Capture the cell that displays the provided text and extract its [x, y] central coordinate. 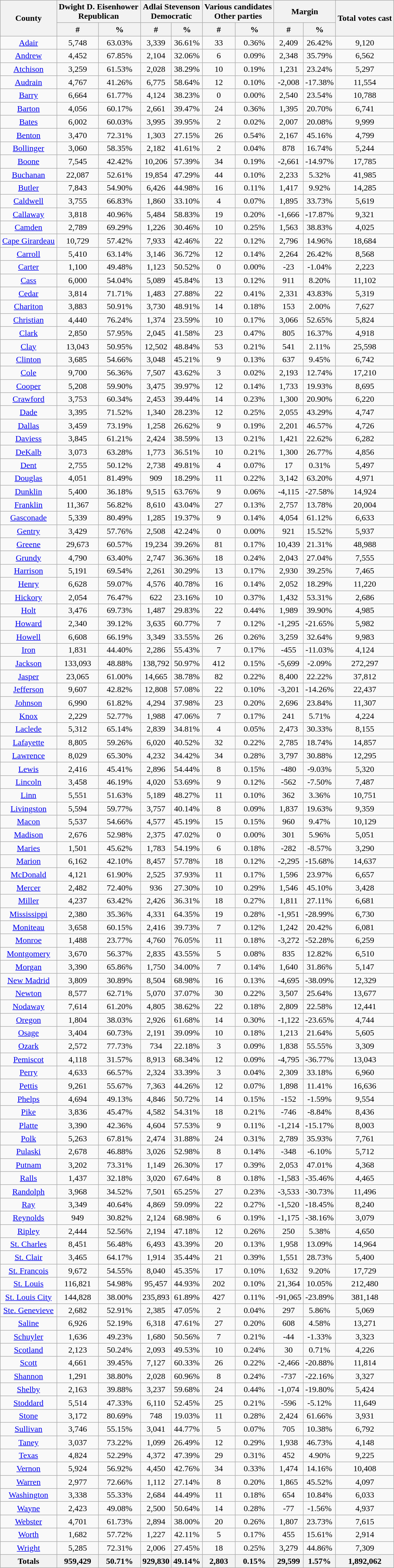
50.56% [187, 1337]
5.96% [319, 835]
-14.26% [319, 690]
Johnson [28, 703]
2,738 [156, 465]
Holt [28, 611]
32.64% [319, 637]
1,488 [78, 940]
21.31% [319, 544]
Butler [28, 188]
10.05% [319, 1284]
55.55% [319, 1046]
3,753 [78, 399]
49.53% [187, 1350]
1,680 [156, 1337]
45.21% [187, 359]
26.49% [187, 1442]
3,845 [78, 439]
2,055 [288, 412]
Dent [28, 465]
6,633 [365, 518]
Vernon [28, 1469]
6,033 [365, 1495]
21.64% [319, 1033]
Moniteau [28, 927]
10,729 [78, 241]
St. Clair [28, 1258]
2,482 [78, 888]
27.14% [187, 1482]
County [28, 18]
6,002 [78, 122]
22.22% [319, 676]
2,684 [156, 1495]
39.44% [187, 399]
12.82% [319, 954]
0.33% [254, 1469]
Howell [28, 637]
Crawford [28, 399]
Various candidatesOther parties [238, 12]
3,459 [78, 426]
45.10% [319, 888]
37.07% [187, 993]
2,850 [78, 333]
51.63% [119, 795]
362 [288, 795]
2,423 [78, 1508]
56.92% [119, 1469]
Carter [28, 267]
Saline [28, 1323]
57.39% [187, 161]
1,149 [156, 1165]
33.73% [319, 201]
76.24% [119, 320]
55.15% [119, 1429]
3,730 [156, 307]
47.39% [187, 1456]
72.66% [119, 1482]
54.44% [187, 769]
3,041 [156, 1429]
Gentry [28, 531]
4,465 [365, 1178]
Polk [28, 1139]
9,999 [365, 122]
4,971 [365, 478]
6,318 [156, 1323]
3,309 [365, 1046]
47.33% [119, 1403]
-17.87% [319, 214]
42.11% [187, 1535]
-737 [288, 1376]
1,546 [288, 888]
45.84% [187, 280]
949 [78, 1218]
2,803 [219, 1561]
55.33% [119, 1495]
43.04% [187, 505]
-38.16% [319, 1218]
Webster [28, 1522]
3,037 [78, 1442]
3,755 [78, 201]
Dallas [28, 426]
Phelps [28, 1099]
Franklin [28, 505]
Ste. Genevieve [28, 1310]
4,846 [156, 1099]
14,637 [365, 861]
23.59% [187, 320]
3,202 [78, 1165]
McDonald [28, 875]
-2,466 [288, 1363]
Dade [28, 412]
5,320 [365, 769]
Christian [28, 320]
63.40% [119, 557]
5,319 [365, 293]
3,395 [78, 412]
26.30% [187, 1165]
2,426 [156, 901]
57.95% [119, 333]
30.88% [319, 756]
73.19% [119, 426]
-5,699 [288, 663]
Henry [28, 584]
36.51% [187, 452]
Pike [28, 1112]
12,441 [365, 1006]
Camden [28, 228]
2,835 [156, 954]
-77 [288, 1508]
38.59% [187, 439]
9,120 [365, 43]
33.39% [187, 1073]
0.05% [254, 729]
-1,175 [288, 1218]
53 [219, 346]
2,926 [156, 1020]
7,501 [156, 1191]
1,898 [288, 1086]
2,796 [288, 241]
29 [219, 1456]
2,894 [156, 1522]
2,261 [156, 571]
2,052 [288, 584]
608 [288, 1323]
-3,533 [288, 1191]
1,395 [288, 109]
80.69% [119, 1416]
Perry [28, 1073]
20,004 [365, 505]
5,189 [156, 795]
44 [219, 174]
5,147 [365, 967]
805 [288, 333]
-2.09% [319, 663]
2,331 [288, 293]
81 [219, 544]
5,982 [365, 624]
37.98% [187, 703]
6,259 [365, 940]
39.95% [187, 122]
31.88% [187, 1139]
2,324 [156, 1073]
41.58% [187, 333]
2,385 [156, 1310]
61.20% [119, 1006]
-30.73% [319, 1191]
2,661 [156, 109]
Adlai StevensonDemocratic [171, 12]
St. Louis City [28, 1297]
30.33% [319, 729]
7,465 [365, 571]
2,053 [288, 1165]
20.42% [319, 927]
3,172 [78, 1416]
2,500 [156, 1508]
2,474 [156, 1139]
-3,272 [288, 940]
2,193 [288, 373]
46.73% [319, 1442]
3,327 [365, 1376]
61.77% [119, 95]
Ripley [28, 1231]
960 [288, 822]
Scott [28, 1363]
1,340 [156, 412]
Caldwell [28, 201]
Schuyler [28, 1337]
41,985 [365, 174]
7,555 [365, 557]
1,750 [156, 967]
4,726 [365, 426]
4,576 [156, 584]
Maries [28, 848]
3,073 [78, 452]
10.38% [319, 1429]
-28.99% [319, 914]
-19.80% [319, 1389]
7,843 [78, 188]
44.26% [187, 1086]
-23.65% [319, 1020]
45.52% [319, 1482]
1,474 [288, 1469]
38.80% [119, 1376]
4,856 [365, 452]
5,537 [78, 822]
-455 [288, 650]
8,155 [365, 729]
32 [219, 742]
2,676 [78, 835]
61.89% [187, 1297]
2,124 [156, 1218]
4,025 [365, 228]
Boone [28, 161]
55.43% [187, 650]
4,824 [78, 1456]
73.31% [119, 1165]
52.65% [319, 320]
47.05% [187, 1310]
2,540 [288, 95]
5,605 [365, 1033]
45.16% [319, 135]
Jefferson [28, 690]
3,066 [288, 320]
381,148 [365, 1297]
4,232 [156, 756]
61.12% [319, 518]
14,964 [365, 1244]
Shelby [28, 1389]
5,191 [78, 571]
43.29% [319, 412]
56.36% [119, 373]
82 [219, 676]
3,465 [78, 1258]
3,658 [78, 927]
5,285 [78, 1548]
Washington [28, 1495]
Linn [28, 795]
Clark [28, 333]
43.55% [187, 954]
2,054 [78, 597]
Scotland [28, 1350]
50.91% [119, 307]
35.93% [319, 1139]
59.68% [187, 1389]
39.26% [187, 544]
1,989 [288, 611]
43.39% [187, 1244]
10,751 [365, 795]
34.81% [187, 729]
3,475 [156, 386]
12.74% [319, 373]
6,990 [78, 703]
936 [156, 888]
69.29% [119, 228]
2,201 [288, 426]
Hickory [28, 597]
4,604 [156, 1125]
Stoddard [28, 1403]
Margin [305, 12]
3,026 [156, 1152]
250 [288, 1231]
69.54% [119, 571]
1,807 [288, 1522]
8,610 [156, 505]
6,510 [365, 954]
455 [288, 1535]
21 [219, 1258]
705 [288, 1429]
Platte [28, 1125]
64.35% [187, 914]
22.18% [187, 1046]
10,206 [156, 161]
6,926 [78, 1323]
6,220 [365, 399]
61.53% [119, 69]
46.88% [119, 1152]
3,060 [78, 148]
-2,008 [288, 82]
2,380 [78, 914]
2,686 [365, 597]
-1,122 [288, 1020]
22.62% [319, 439]
5,089 [156, 280]
42.24% [187, 531]
11,102 [365, 280]
49.48% [119, 267]
65.30% [119, 756]
5,424 [365, 1389]
1,483 [156, 293]
40.14% [187, 809]
3,020 [156, 1178]
61.66% [319, 1416]
Mississippi [28, 914]
19.03% [187, 1416]
33 [219, 43]
60.17% [119, 109]
3,931 [365, 1416]
-152 [288, 1099]
8,457 [156, 861]
-36.77% [319, 1059]
19,234 [156, 544]
1,773 [156, 452]
9.92% [319, 188]
57.53% [187, 1125]
3,818 [78, 214]
11,814 [365, 1363]
40.52% [187, 742]
2,264 [288, 254]
35.36% [119, 914]
Iron [28, 650]
19.93% [319, 386]
54.98% [119, 1284]
7,309 [365, 1548]
2,286 [156, 650]
16.74% [319, 148]
St. Charles [28, 1244]
Stone [28, 1416]
116,821 [78, 1284]
Carroll [28, 254]
48.27% [187, 795]
1,865 [288, 1482]
33.55% [187, 637]
3,470 [78, 135]
69.73% [119, 611]
3,809 [78, 980]
959,429 [78, 1561]
6,282 [365, 439]
6,741 [365, 109]
6,664 [78, 95]
Lafayette [28, 742]
8,805 [78, 742]
Total votes cast [365, 18]
11,554 [365, 82]
Worth [28, 1535]
6,162 [78, 861]
1,640 [288, 967]
9.20% [319, 1271]
12,295 [365, 756]
3,323 [365, 1337]
1,837 [288, 809]
1,636 [78, 1337]
4,582 [156, 1112]
60.73% [119, 1033]
44.49% [187, 1495]
Bollinger [28, 148]
-3,201 [288, 690]
5,297 [365, 69]
33.10% [187, 201]
56.37% [119, 954]
26.62% [187, 426]
39.73% [187, 927]
76.05% [187, 940]
9,359 [365, 809]
7,487 [365, 782]
Pulaski [28, 1152]
427 [219, 1297]
8,577 [78, 993]
7,761 [365, 1139]
9,261 [78, 1086]
22.58% [319, 1006]
Reynolds [28, 1218]
5.86% [319, 1310]
878 [288, 148]
6,110 [156, 1403]
2,163 [78, 1389]
23.77% [119, 940]
8,568 [365, 254]
3,338 [78, 1495]
748 [156, 1416]
3,670 [78, 954]
14,857 [365, 742]
49.08% [119, 1508]
1,501 [78, 848]
19.37% [187, 518]
52.91% [119, 1310]
35.44% [187, 1258]
56.82% [119, 505]
4,918 [365, 333]
61.82% [119, 703]
-52.28% [319, 940]
835 [288, 954]
5,051 [365, 835]
13.09% [319, 1244]
Wright [28, 1548]
9,321 [365, 214]
9.45% [319, 359]
40.64% [119, 1204]
3,146 [156, 254]
2,473 [288, 729]
71.52% [119, 412]
-14.97% [319, 161]
32.18% [119, 1178]
7,127 [156, 1363]
-2,295 [288, 861]
43.83% [319, 293]
929,830 [156, 1561]
36.31% [187, 901]
23,065 [78, 676]
80.49% [119, 518]
60.57% [119, 544]
2,747 [156, 557]
9,554 [365, 1099]
2,194 [156, 1231]
46.57% [319, 426]
4,056 [78, 109]
1,123 [156, 267]
5,069 [365, 1310]
30.29% [187, 571]
7,507 [156, 373]
40.96% [119, 214]
-20.88% [319, 1363]
6,020 [156, 742]
35.79% [319, 56]
Atchison [28, 69]
47.01% [319, 1165]
49.23% [119, 1337]
-2,661 [288, 161]
622 [156, 597]
-282 [288, 848]
6,792 [365, 1429]
57.42% [119, 241]
50.72% [187, 1099]
12,502 [156, 346]
Nodaway [28, 1006]
44.40% [119, 650]
48,988 [365, 544]
-8.84% [319, 1112]
59.77% [119, 809]
5,410 [78, 254]
4,224 [365, 716]
1,783 [156, 848]
60.15% [119, 927]
60.34% [119, 399]
4,577 [156, 822]
3.36% [319, 795]
Douglas [28, 478]
1,437 [78, 1178]
9,225 [365, 1456]
19.63% [319, 809]
63.42% [119, 901]
7,933 [156, 241]
61.00% [119, 676]
56.48% [119, 1244]
58.35% [119, 148]
31.86% [319, 967]
67.64% [187, 1178]
2,914 [365, 1535]
66.57% [119, 1073]
2,755 [78, 465]
4,331 [156, 914]
Ozark [28, 1046]
63.14% [119, 254]
-23 [288, 267]
62.71% [119, 993]
Monroe [28, 940]
23.97% [319, 875]
-6.10% [319, 1152]
1,988 [156, 716]
1,838 [288, 1046]
-91,065 [288, 1297]
30.89% [119, 980]
3,290 [365, 848]
52.77% [119, 716]
1,938 [288, 1442]
17,785 [365, 161]
54.55% [119, 1271]
-9.03% [319, 769]
77.73% [119, 1046]
4,633 [78, 1073]
19,854 [156, 174]
23.54% [319, 95]
Harrison [28, 571]
2,696 [288, 703]
5,924 [78, 1469]
5,748 [78, 43]
1,596 [288, 875]
241 [288, 716]
3,836 [78, 1112]
Adair [28, 43]
11,220 [365, 584]
10.84% [319, 1495]
St. Francois [28, 1271]
2,375 [156, 835]
4,869 [156, 1204]
22,087 [78, 174]
2,896 [156, 769]
-1,214 [288, 1125]
2,678 [78, 1152]
5,339 [78, 518]
4,440 [78, 320]
6,628 [78, 584]
45.47% [119, 1112]
-562 [288, 782]
412 [219, 663]
3,404 [78, 1033]
36.36% [187, 557]
50.95% [119, 346]
42.36% [119, 1125]
36.18% [119, 492]
34.52% [119, 1191]
50.52% [187, 267]
8.20% [319, 280]
734 [156, 1046]
52.45% [187, 1403]
5,312 [78, 729]
4,694 [78, 1099]
St. Louis [28, 1284]
-1,074 [288, 1389]
2,930 [288, 571]
60.03% [119, 122]
1,242 [288, 927]
8,040 [156, 1271]
2.11% [319, 346]
2,093 [156, 1350]
-21.65% [319, 624]
5.38% [319, 1231]
2,809 [288, 1006]
-4,115 [288, 492]
5,484 [156, 214]
25,598 [365, 346]
39.45% [119, 1363]
61.73% [119, 1522]
17,729 [365, 1271]
-348 [288, 1152]
Buchanan [28, 174]
18,684 [365, 241]
38.78% [187, 676]
2,977 [78, 1482]
8,436 [365, 1112]
Shannon [28, 1376]
1,811 [288, 901]
Wayne [28, 1508]
38.83% [319, 228]
47.61% [187, 1323]
52.61% [119, 174]
54.04% [119, 280]
2,839 [156, 729]
41.26% [119, 82]
1,682 [78, 1535]
4,020 [156, 782]
9,983 [365, 637]
-11.03% [319, 650]
66.83% [119, 201]
Putnam [28, 1165]
Knox [28, 716]
2,167 [288, 135]
6,960 [365, 1073]
4,148 [365, 1442]
Laclede [28, 729]
39.97% [187, 386]
-7.50% [319, 782]
45.62% [119, 848]
54.19% [187, 848]
30.82% [119, 1218]
-4,795 [288, 1059]
Pemiscot [28, 1059]
301 [288, 835]
13,677 [365, 993]
23.84% [319, 703]
3,428 [365, 888]
39.90% [319, 611]
3,685 [78, 359]
7,614 [78, 1006]
1,421 [288, 439]
45.35% [187, 1271]
Randolph [28, 1191]
39.25% [319, 571]
Pettis [28, 1086]
Gasconade [28, 518]
3,635 [156, 624]
2,123 [78, 1350]
Cooper [28, 386]
1,258 [156, 426]
1,895 [288, 201]
1,958 [288, 1244]
46.19% [119, 782]
Howard [28, 624]
23.73% [319, 1522]
2,340 [78, 624]
Madison [28, 835]
654 [288, 1495]
8,913 [156, 1059]
38.62% [187, 1006]
57.76% [119, 531]
5,551 [78, 795]
27.45% [187, 1548]
-17.38% [319, 82]
3,048 [156, 359]
44.93% [187, 1284]
8,695 [365, 386]
1,291 [78, 1376]
66.19% [119, 637]
11,367 [78, 505]
9,607 [78, 690]
Cape Girardeau [28, 241]
7,545 [78, 161]
2,233 [288, 174]
36.72% [187, 254]
20.08% [319, 122]
39.09% [187, 1033]
Warren [28, 1482]
13.78% [319, 505]
2,229 [78, 716]
1,303 [156, 135]
23.24% [319, 69]
42.10% [119, 861]
4,118 [78, 1059]
5,263 [78, 1139]
8,003 [365, 1125]
67.85% [119, 56]
5,619 [365, 201]
4,805 [156, 1006]
52.29% [119, 1456]
921 [288, 531]
2,104 [156, 56]
-22.16% [319, 1376]
1,099 [156, 1442]
DeKalb [28, 452]
45.41% [119, 769]
Morgan [28, 967]
50.64% [187, 1508]
40.78% [187, 584]
21,364 [288, 1284]
65.14% [119, 729]
10,788 [365, 95]
4,747 [365, 412]
10,408 [365, 1469]
1,487 [156, 611]
68.34% [187, 1059]
Clinton [28, 359]
20.90% [319, 399]
3,458 [78, 782]
6,493 [156, 1244]
60.77% [187, 624]
Barton [28, 109]
1,551 [288, 1258]
5,937 [365, 531]
4,799 [365, 135]
3,339 [156, 43]
52.56% [119, 1231]
47.18% [187, 1231]
16,636 [365, 1086]
4,237 [78, 901]
61.90% [119, 875]
5,244 [365, 148]
1,227 [156, 1535]
1,432 [288, 597]
153 [288, 307]
8,400 [288, 676]
37,812 [365, 676]
11,496 [365, 1191]
25.64% [319, 993]
Lincoln [28, 782]
-8.57% [319, 848]
50.24% [119, 1350]
8,240 [365, 1204]
29,673 [78, 544]
4,985 [365, 611]
28.23% [187, 412]
61.21% [119, 439]
59.09% [187, 1204]
42.46% [187, 241]
133,093 [78, 663]
57.08% [187, 690]
-4,695 [288, 980]
-1.56% [319, 1508]
Dwight D. EisenhowerRepublican [99, 12]
Totals [28, 1561]
42.76% [187, 1469]
0.54% [254, 135]
2,682 [78, 1310]
14.96% [319, 241]
Andrew [28, 56]
Callaway [28, 214]
0.06% [254, 492]
1,285 [156, 518]
8,029 [78, 756]
61.68% [187, 1020]
10,439 [288, 544]
1,226 [156, 228]
New Madrid [28, 980]
4,744 [365, 1020]
58.83% [187, 214]
Osage [28, 1033]
-18.45% [319, 1204]
Miller [28, 901]
2,348 [288, 56]
37.93% [187, 875]
49.13% [119, 1099]
6,730 [365, 914]
0.08% [254, 954]
3,507 [288, 993]
11.41% [319, 1086]
1,213 [288, 1033]
Ray [28, 1204]
14.16% [319, 1469]
1,860 [156, 201]
2,043 [288, 557]
2,444 [78, 1231]
26.77% [319, 452]
57.78% [187, 861]
25 [219, 1403]
2,191 [156, 1033]
27.88% [187, 293]
2,006 [156, 1548]
71.71% [119, 293]
4,450 [156, 1469]
-1.59% [319, 1099]
34.00% [187, 967]
-23.89% [319, 1297]
9,700 [78, 373]
3,797 [288, 756]
Mercer [28, 888]
9,515 [156, 492]
2,223 [365, 267]
38.03% [119, 1020]
1,374 [156, 320]
2,525 [156, 875]
1,831 [78, 650]
39.12% [119, 624]
73.22% [119, 1442]
3,995 [156, 122]
1,892,062 [365, 1561]
Jackson [28, 663]
1,804 [78, 1020]
95,457 [156, 1284]
15.61% [319, 1535]
2,045 [156, 333]
38.29% [187, 69]
Audrain [28, 82]
44.77% [187, 1429]
27.04% [319, 557]
3,757 [156, 809]
-1,583 [288, 1178]
45.19% [187, 822]
33.18% [319, 1073]
Cole [28, 373]
Livingston [28, 809]
27.15% [187, 135]
47.06% [187, 716]
297 [288, 1310]
1,563 [288, 228]
4.58% [319, 1323]
3,079 [365, 1218]
1,112 [156, 1482]
42.82% [119, 690]
-44 [288, 1337]
1,632 [288, 1271]
4,054 [288, 518]
47.29% [187, 174]
Dunklin [28, 492]
4,937 [365, 1508]
36.61% [187, 43]
65.25% [187, 1191]
29,599 [288, 1561]
Texas [28, 1456]
3,746 [78, 1429]
63.20% [319, 478]
41.61% [187, 148]
138,792 [156, 663]
43.62% [187, 373]
60.96% [187, 1376]
5,824 [365, 320]
Macon [28, 822]
31.57% [119, 1059]
4,452 [78, 56]
76.47% [119, 597]
1.57% [319, 1561]
16.37% [319, 333]
-1,666 [288, 214]
5,514 [78, 1403]
4,661 [78, 1363]
0.41% [254, 293]
64.17% [119, 1258]
Lawrence [28, 756]
6,657 [365, 875]
2,572 [78, 1046]
Sullivan [28, 1429]
17,210 [365, 373]
12,329 [365, 980]
3,814 [78, 293]
4,097 [365, 1482]
27.30% [187, 888]
-38.09% [319, 980]
Ralls [28, 1178]
48.91% [187, 307]
72.40% [119, 888]
12,808 [156, 690]
63.76% [187, 492]
Newton [28, 993]
541 [288, 346]
-1,295 [288, 624]
4,701 [78, 1522]
2,785 [288, 742]
272,297 [365, 663]
Grundy [28, 557]
-596 [288, 1403]
4,368 [365, 1165]
10,129 [365, 822]
53.31% [319, 597]
39.88% [119, 1389]
4,790 [78, 557]
59.90% [119, 386]
Benton [28, 135]
0.47% [254, 333]
144,828 [78, 1297]
2,182 [156, 148]
7,363 [156, 1086]
55.67% [119, 1086]
4.90% [319, 1456]
-746 [288, 1112]
-1,520 [288, 1204]
2,309 [288, 1073]
2.00% [319, 307]
5.71% [319, 716]
44.86% [319, 1548]
23.16% [187, 597]
Marion [28, 861]
4,372 [156, 1456]
49.14% [187, 1561]
6,081 [365, 927]
1,733 [288, 386]
22,437 [365, 690]
Jasper [28, 676]
53.69% [187, 782]
49.81% [187, 465]
2,007 [288, 122]
11,307 [365, 703]
3,476 [78, 611]
14,665 [156, 676]
7,615 [365, 1522]
42.42% [119, 161]
6,000 [78, 280]
Lewis [28, 769]
Oregon [28, 1020]
50.12% [119, 465]
4,121 [78, 875]
6,426 [156, 188]
34.42% [187, 756]
5.32% [319, 174]
39.47% [187, 109]
-1.33% [319, 1337]
-15.68% [319, 861]
59.26% [119, 742]
Clay [28, 346]
0.71% [319, 1350]
Chariton [28, 307]
Cass [28, 280]
4,767 [78, 82]
-27.58% [319, 492]
27.11% [319, 901]
2,508 [156, 531]
65.86% [119, 967]
38.23% [187, 95]
59.07% [119, 584]
11,649 [365, 1403]
4,650 [365, 1231]
6,681 [365, 901]
-1.04% [319, 267]
18.74% [319, 742]
3,237 [156, 1389]
60.33% [187, 1363]
63.28% [119, 452]
5,070 [156, 993]
212,480 [365, 1284]
5,594 [78, 809]
-5.12% [319, 1403]
-480 [288, 769]
52.19% [119, 1323]
Bates [28, 122]
-35.46% [319, 1178]
1,914 [156, 1258]
1,231 [288, 69]
47.02% [187, 835]
3,429 [78, 531]
58.64% [187, 82]
4,760 [156, 940]
235,893 [156, 1297]
Daviess [28, 439]
Cedar [28, 293]
6,608 [78, 637]
81.49% [119, 478]
48.88% [119, 663]
5,208 [78, 386]
Greene [28, 544]
54.90% [119, 188]
4,294 [156, 703]
909 [156, 478]
20.70% [319, 109]
30.46% [187, 228]
9,672 [78, 1271]
67.81% [119, 1139]
15 [219, 822]
44.98% [187, 188]
2,453 [156, 399]
3,883 [78, 307]
5,712 [365, 1152]
7,627 [365, 307]
5,497 [365, 465]
29.83% [187, 611]
6,742 [365, 359]
13,271 [365, 1323]
2,757 [288, 505]
50.71% [119, 1561]
0.37% [254, 597]
28.73% [319, 1258]
14,924 [365, 492]
911 [288, 280]
3,968 [78, 1191]
202 [219, 1284]
-1,951 [288, 914]
48.84% [187, 346]
1,417 [288, 188]
6,562 [365, 56]
0.30% [254, 1020]
637 [288, 359]
6,775 [156, 82]
15.52% [319, 531]
-15.17% [319, 1125]
57.72% [119, 1535]
8,451 [78, 1244]
8,504 [156, 980]
54.31% [187, 1112]
3,279 [288, 1548]
Barry [28, 95]
4,226 [365, 1350]
9.47% [319, 822]
50.97% [187, 663]
14,285 [365, 188]
3,142 [288, 478]
452 [288, 1456]
Montgomery [28, 954]
4,051 [78, 478]
32.06% [187, 56]
Taney [28, 1442]
2,409 [288, 43]
63.03% [119, 43]
1,100 [78, 267]
